From the cell containing the given text, extract its center point as [x, y] coordinate. 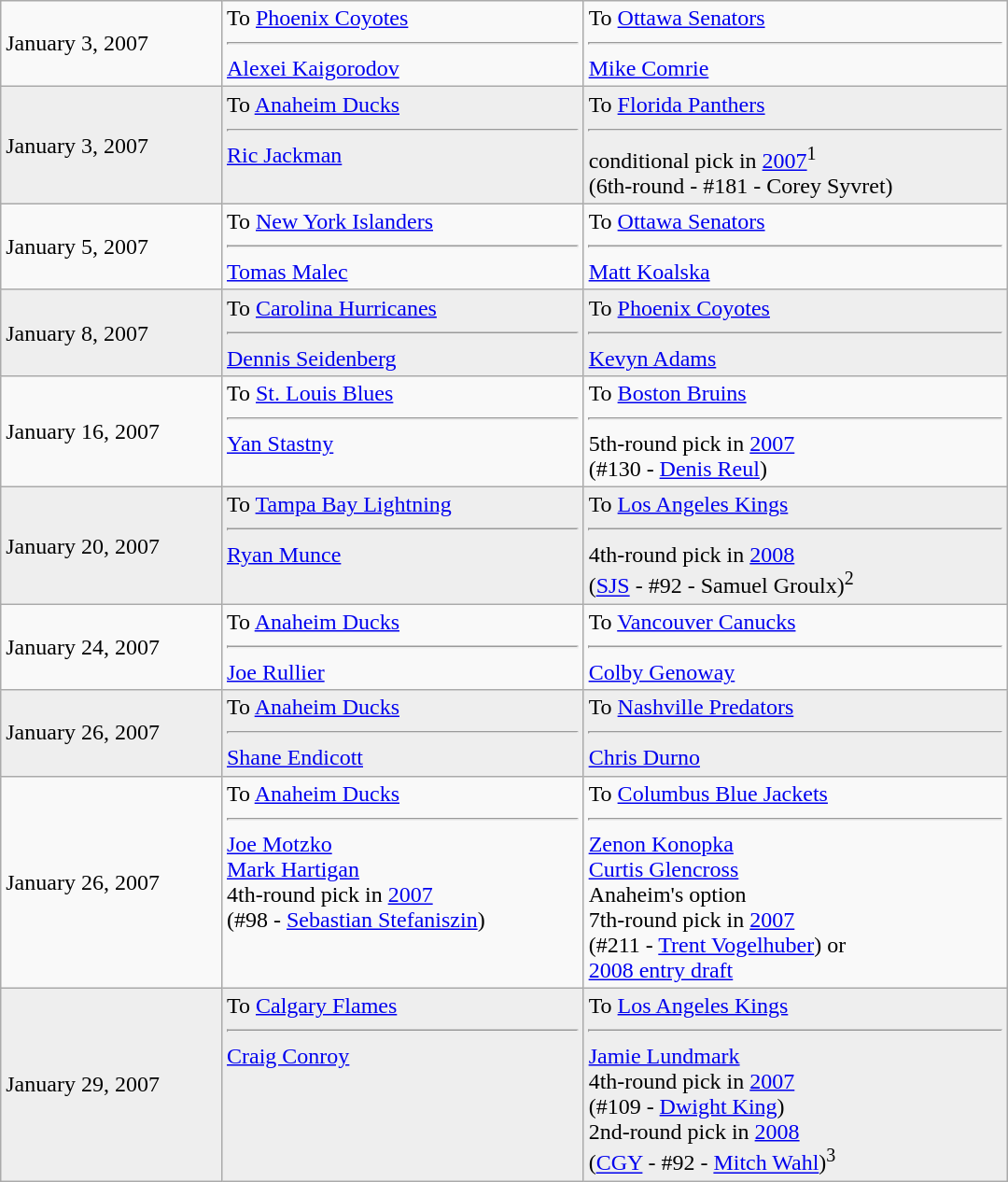
To Calgary FlamesCraig Conroy [402, 1085]
January 29, 2007 [112, 1085]
January 16, 2007 [112, 431]
To Columbus Blue JacketsZenon KonopkaCurtis GlencrossAnaheim's option7th-round pick in 2007(#211 - Trent Vogelhuber) or2008 entry draft [795, 881]
To Carolina HurricanesDennis Seidenberg [402, 332]
To Los Angeles KingsJamie Lundmark4th-round pick in 2007(#109 - Dwight King)2nd-round pick in 2008(CGY - #92 - Mitch Wahl)3 [795, 1085]
To Anaheim DucksShane Endicott [402, 733]
To Anaheim DucksJoe MotzkoMark Hartigan4th-round pick in 2007(#98 - Sebastian Stefaniszin) [402, 881]
January 24, 2007 [112, 647]
January 20, 2007 [112, 546]
To Boston Bruins5th-round pick in 2007(#130 - Denis Reul) [795, 431]
To Ottawa SenatorsMike Comrie [795, 44]
To Los Angeles Kings4th-round pick in 2008(SJS - #92 - Samuel Groulx)2 [795, 546]
To St. Louis BluesYan Stastny [402, 431]
To Tampa Bay LightningRyan Munce [402, 546]
To Anaheim DucksRic Jackman [402, 146]
January 5, 2007 [112, 246]
To New York IslandersTomas Malec [402, 246]
To Ottawa SenatorsMatt Koalska [795, 246]
To Nashville PredatorsChris Durno [795, 733]
January 8, 2007 [112, 332]
To Florida Panthersconditional pick in 20071(6th-round - #181 - Corey Syvret) [795, 146]
To Vancouver CanucksColby Genoway [795, 647]
To Phoenix CoyotesAlexei Kaigorodov [402, 44]
To Anaheim DucksJoe Rullier [402, 647]
To Phoenix CoyotesKevyn Adams [795, 332]
